Capture the cell that displays the provided text and extract its [x, y] central coordinate. 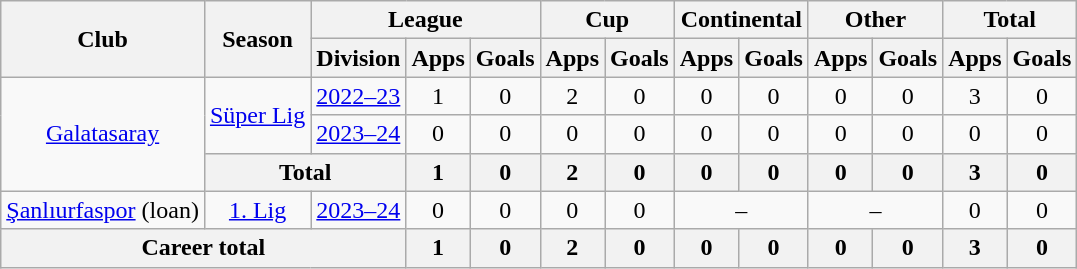
Career total [204, 248]
Cup [607, 20]
Şanlıurfaspor (loan) [103, 210]
Süper Lig [257, 115]
Season [257, 39]
Continental [741, 20]
2022–23 [358, 96]
League [426, 20]
Other [875, 20]
1. Lig [257, 210]
Galatasaray [103, 134]
Club [103, 39]
Division [358, 58]
